Extract the [X, Y] coordinate from the center of the cell holding the provided text.  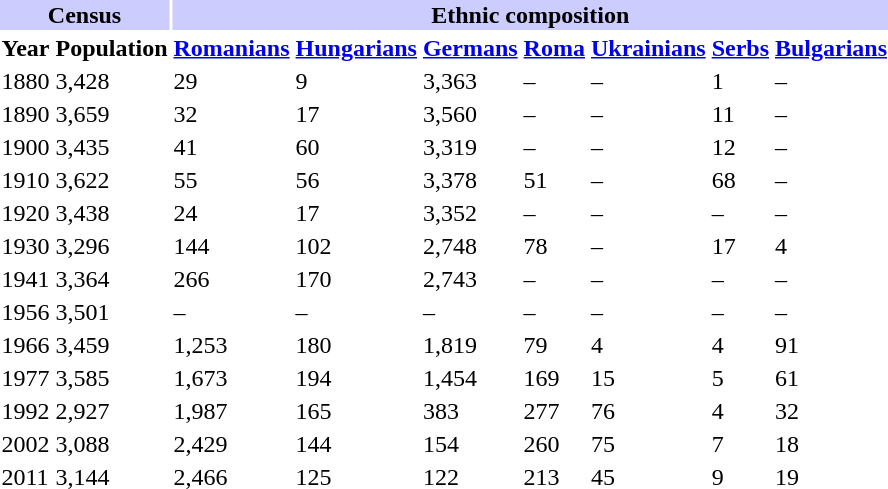
1941 [26, 279]
3,459 [112, 345]
194 [356, 378]
3,352 [470, 213]
277 [554, 411]
3,363 [470, 81]
60 [356, 147]
41 [232, 147]
2002 [26, 444]
12 [740, 147]
Germans [470, 48]
9 [356, 81]
1,673 [232, 378]
Census [84, 15]
55 [232, 180]
5 [740, 378]
51 [554, 180]
78 [554, 246]
76 [648, 411]
3,378 [470, 180]
15 [648, 378]
266 [232, 279]
56 [356, 180]
3,428 [112, 81]
1966 [26, 345]
1890 [26, 114]
1930 [26, 246]
3,560 [470, 114]
260 [554, 444]
Serbs [740, 48]
79 [554, 345]
24 [232, 213]
170 [356, 279]
1910 [26, 180]
3,501 [112, 312]
3,296 [112, 246]
1,987 [232, 411]
Ukrainians [648, 48]
1,819 [470, 345]
1992 [26, 411]
2,748 [470, 246]
Roma [554, 48]
2,927 [112, 411]
1,454 [470, 378]
Population [112, 48]
1956 [26, 312]
2,429 [232, 444]
11 [740, 114]
3,585 [112, 378]
3,622 [112, 180]
3,319 [470, 147]
Year [26, 48]
154 [470, 444]
165 [356, 411]
1880 [26, 81]
3,659 [112, 114]
1900 [26, 147]
3,438 [112, 213]
7 [740, 444]
32 [232, 114]
180 [356, 345]
102 [356, 246]
29 [232, 81]
1,253 [232, 345]
1 [740, 81]
75 [648, 444]
2,743 [470, 279]
3,435 [112, 147]
1977 [26, 378]
383 [470, 411]
1920 [26, 213]
3,088 [112, 444]
68 [740, 180]
Hungarians [356, 48]
169 [554, 378]
3,364 [112, 279]
Romanians [232, 48]
